Detect which cell encompasses the target text, then output its [x, y] center coordinate. 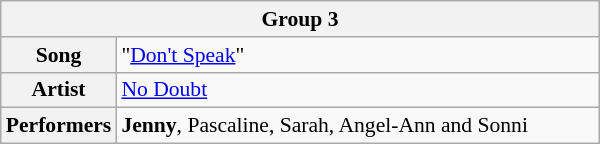
Jenny, Pascaline, Sarah, Angel-Ann and Sonni [358, 126]
Performers [59, 126]
Song [59, 55]
"Don't Speak" [358, 55]
Artist [59, 90]
Group 3 [300, 19]
No Doubt [358, 90]
